Scan for the cell matching the given text and deliver its [x, y] coordinate at center. 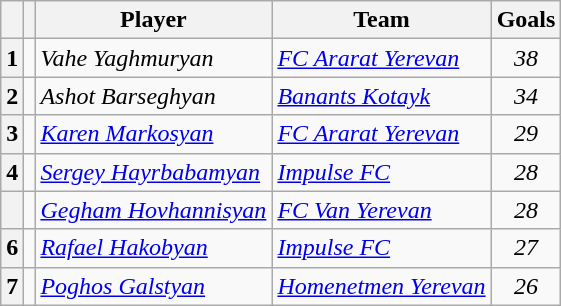
Banants Kotayk [382, 96]
26 [526, 286]
29 [526, 134]
27 [526, 248]
Vahe Yaghmuryan [154, 58]
7 [12, 286]
Ashot Barseghyan [154, 96]
Player [154, 20]
Gegham Hovhannisyan [154, 210]
1 [12, 58]
Homenetmen Yerevan [382, 286]
6 [12, 248]
FC Van Yerevan [382, 210]
Team [382, 20]
Rafael Hakobyan [154, 248]
34 [526, 96]
Poghos Galstyan [154, 286]
Karen Markosyan [154, 134]
Goals [526, 20]
2 [12, 96]
Sergey Hayrbabamyan [154, 172]
38 [526, 58]
4 [12, 172]
3 [12, 134]
